Return (x, y) of the center of cell containing provided text 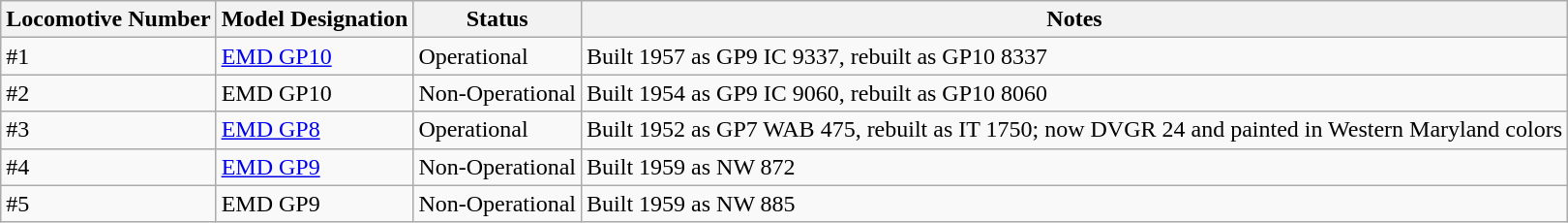
#1 (108, 56)
Built 1959 as NW 872 (1074, 167)
Built 1959 as NW 885 (1074, 204)
Built 1952 as GP7 WAB 475, rebuilt as IT 1750; now DVGR 24 and painted in Western Maryland colors (1074, 130)
Built 1954 as GP9 IC 9060, rebuilt as GP10 8060 (1074, 93)
#5 (108, 204)
#3 (108, 130)
#2 (108, 93)
Locomotive Number (108, 19)
Status (498, 19)
Model Designation (315, 19)
EMD GP8 (315, 130)
#4 (108, 167)
Built 1957 as GP9 IC 9337, rebuilt as GP10 8337 (1074, 56)
Notes (1074, 19)
